Return [x, y] of the center of cell containing provided text 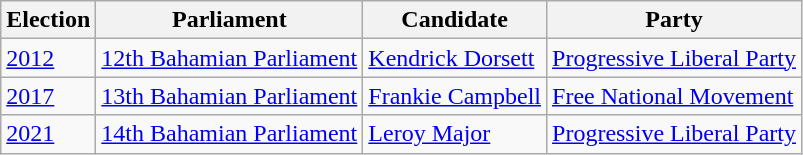
Party [674, 20]
13th Bahamian Parliament [230, 96]
Election [48, 20]
14th Bahamian Parliament [230, 134]
12th Bahamian Parliament [230, 58]
Leroy Major [455, 134]
Frankie Campbell [455, 96]
Kendrick Dorsett [455, 58]
Parliament [230, 20]
Candidate [455, 20]
Free National Movement [674, 96]
2017 [48, 96]
2021 [48, 134]
2012 [48, 58]
